Detect which cell encompasses the target text, then output its [X, Y] center coordinate. 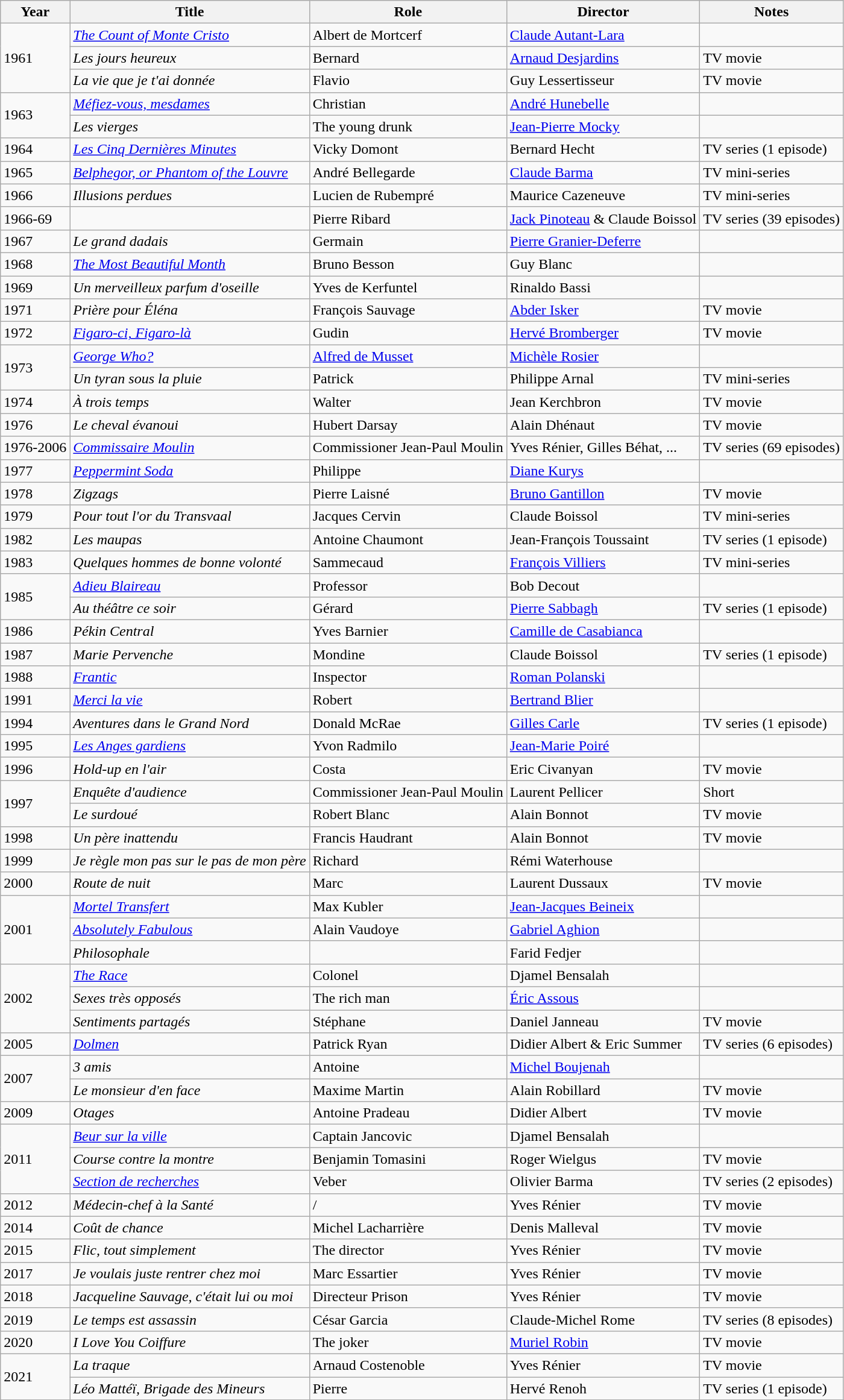
1965 [35, 172]
Alain Vaudoye [408, 929]
Antoine [408, 1067]
2018 [35, 1296]
Yves Barnier [408, 631]
2011 [35, 1159]
1987 [35, 654]
Hubert Darsay [408, 425]
Mortel Transfert [189, 906]
Éric Assous [603, 998]
Pékin Central [189, 631]
Aventures dans le Grand Nord [189, 723]
Eric Civanyan [603, 769]
Camille de Casabianca [603, 631]
Director [603, 12]
1982 [35, 539]
Didier Albert [603, 1113]
/ [408, 1205]
2001 [35, 929]
Rinaldo Bassi [603, 287]
2021 [35, 1376]
Gérard [408, 608]
Muriel Robin [603, 1342]
La vie que je t'ai donnée [189, 81]
Figaro-ci, Figaro-là [189, 333]
Roman Polanski [603, 677]
1968 [35, 264]
Route de nuit [189, 884]
Richard [408, 861]
Prière pour Éléna [189, 310]
Coût de chance [189, 1228]
Maxime Martin [408, 1090]
1998 [35, 838]
2015 [35, 1251]
2000 [35, 884]
2009 [35, 1113]
2017 [35, 1273]
À trois temps [189, 402]
Le monsieur d'en face [189, 1090]
Short [772, 792]
Enquête d'audience [189, 792]
La traque [189, 1365]
Robert Blanc [408, 815]
1978 [35, 494]
Christian [408, 104]
Guy Lessertisseur [603, 81]
1974 [35, 402]
Directeur Prison [408, 1296]
Vicky Domont [408, 149]
TV series (2 episodes) [772, 1182]
Quelques hommes de bonne volonté [189, 562]
Title [189, 12]
1963 [35, 115]
Jean-Pierre Mocky [603, 127]
Bernard Hecht [603, 149]
François Sauvage [408, 310]
Illusions perdues [189, 195]
Laurent Pellicer [603, 792]
Costa [408, 769]
Le cheval évanoui [189, 425]
Denis Malleval [603, 1228]
TV series (69 episodes) [772, 448]
Zigzags [189, 494]
Gudin [408, 333]
Frantic [189, 677]
1967 [35, 241]
Bob Decout [603, 585]
Donald McRae [408, 723]
1977 [35, 471]
Sexes très opposés [189, 998]
Max Kubler [408, 906]
Pierre Sabbagh [603, 608]
Pierre [408, 1388]
2012 [35, 1205]
1966-69 [35, 218]
TV series (39 episodes) [772, 218]
1983 [35, 562]
Robert [408, 700]
2019 [35, 1319]
1976-2006 [35, 448]
Arnaud Desjardins [603, 58]
Francis Haudrant [408, 838]
1969 [35, 287]
Jean-Jacques Beineix [603, 906]
Lucien de Rubempré [408, 195]
Yvon Radmilo [408, 746]
1996 [35, 769]
Hold-up en l'air [189, 769]
Beur sur la ville [189, 1136]
Diane Kurys [603, 471]
Dolmen [189, 1044]
1979 [35, 516]
Flic, tout simplement [189, 1251]
Les vierges [189, 127]
1986 [35, 631]
Walter [408, 402]
1964 [35, 149]
Bertrand Blier [603, 700]
1972 [35, 333]
The Race [189, 975]
1997 [35, 803]
Le temps est assassin [189, 1319]
TV series (8 episodes) [772, 1319]
Pierre Laisné [408, 494]
Roger Wielgus [603, 1159]
The young drunk [408, 127]
TV series (6 episodes) [772, 1044]
Méfiez-vous, mesdames [189, 104]
Yves de Kerfuntel [408, 287]
Jean-Marie Poiré [603, 746]
Abder Isker [603, 310]
1961 [35, 58]
Claude Autant-Lara [603, 35]
Hervé Bromberger [603, 333]
1971 [35, 310]
Les jours heureux [189, 58]
1994 [35, 723]
Alfred de Musset [408, 356]
Marc Essartier [408, 1273]
Michèle Rosier [603, 356]
3 amis [189, 1067]
Sentiments partagés [189, 1022]
Belphegor, or Phantom of the Louvre [189, 172]
George Who? [189, 356]
Albert de Mortcerf [408, 35]
Flavio [408, 81]
Antoine Chaumont [408, 539]
Alain Dhénaut [603, 425]
Un merveilleux parfum d'oseille [189, 287]
1999 [35, 861]
Claude-Michel Rome [603, 1319]
Professor [408, 585]
Philippe Arnal [603, 379]
Bernard [408, 58]
Philippe [408, 471]
1973 [35, 368]
Médecin-chef à la Santé [189, 1205]
Le grand dadais [189, 241]
Pour tout l'or du Transvaal [189, 516]
Stéphane [408, 1022]
Section de recherches [189, 1182]
François Villiers [603, 562]
Pierre Ribard [408, 218]
The joker [408, 1342]
1976 [35, 425]
Role [408, 12]
1988 [35, 677]
Un père inattendu [189, 838]
Notes [772, 12]
Arnaud Costenoble [408, 1365]
Marie Pervenche [189, 654]
The director [408, 1251]
Hervé Renoh [603, 1388]
Veber [408, 1182]
Year [35, 12]
Bruno Besson [408, 264]
Merci la vie [189, 700]
Patrick Ryan [408, 1044]
Adieu Blaireau [189, 585]
Otages [189, 1113]
Absolutely Fabulous [189, 929]
Commissaire Moulin [189, 448]
Benjamin Tomasini [408, 1159]
Alain Robillard [603, 1090]
Rémi Waterhouse [603, 861]
Farid Fedjer [603, 952]
Pierre Granier-Deferre [603, 241]
Jean-François Toussaint [603, 539]
André Bellegarde [408, 172]
Un tyran sous la pluie [189, 379]
Gabriel Aghion [603, 929]
1991 [35, 700]
Patrick [408, 379]
Course contre la montre [189, 1159]
Léo Mattéï, Brigade des Mineurs [189, 1388]
Peppermint Soda [189, 471]
The rich man [408, 998]
Laurent Dussaux [603, 884]
Guy Blanc [603, 264]
1995 [35, 746]
Maurice Cazeneuve [603, 195]
Didier Albert & Eric Summer [603, 1044]
Captain Jancovic [408, 1136]
Je règle mon pas sur le pas de mon père [189, 861]
Michel Lacharrière [408, 1228]
Au théâtre ce soir [189, 608]
Colonel [408, 975]
Germain [408, 241]
Les maupas [189, 539]
1985 [35, 597]
2005 [35, 1044]
Sammecaud [408, 562]
Jacques Cervin [408, 516]
Yves Rénier, Gilles Béhat, ... [603, 448]
2002 [35, 998]
2020 [35, 1342]
Jean Kerchbron [603, 402]
Olivier Barma [603, 1182]
1966 [35, 195]
I Love You Coiffure [189, 1342]
Je voulais juste rentrer chez moi [189, 1273]
Le surdoué [189, 815]
Mondine [408, 654]
The Most Beautiful Month [189, 264]
Daniel Janneau [603, 1022]
César Garcia [408, 1319]
Gilles Carle [603, 723]
2007 [35, 1079]
Les Anges gardiens [189, 746]
André Hunebelle [603, 104]
Marc [408, 884]
Jack Pinoteau & Claude Boissol [603, 218]
2014 [35, 1228]
Philosophale [189, 952]
Bruno Gantillon [603, 494]
Jacqueline Sauvage, c'était lui ou moi [189, 1296]
Michel Boujenah [603, 1067]
The Count of Monte Cristo [189, 35]
Antoine Pradeau [408, 1113]
Claude Barma [603, 172]
Inspector [408, 677]
Les Cinq Dernières Minutes [189, 149]
